Provide the (X, Y) coordinate of the cell's center where the given text is located.  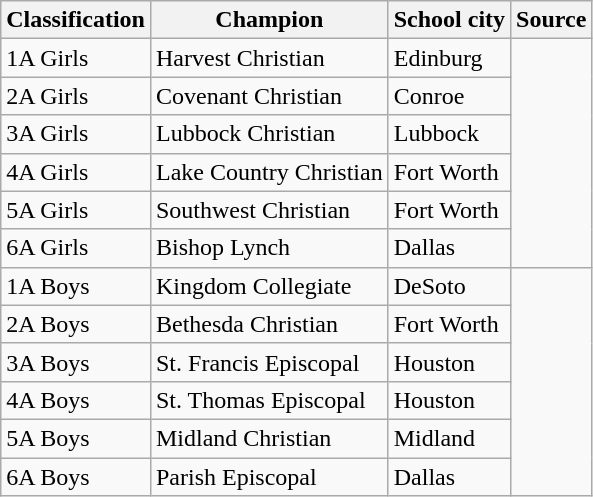
Bethesda Christian (269, 324)
Midland Christian (269, 438)
Lubbock (449, 134)
Southwest Christian (269, 210)
Bishop Lynch (269, 248)
School city (449, 20)
6A Boys (76, 477)
Source (552, 20)
Harvest Christian (269, 58)
6A Girls (76, 248)
1A Girls (76, 58)
3A Girls (76, 134)
Midland (449, 438)
4A Girls (76, 172)
3A Boys (76, 362)
Parish Episcopal (269, 477)
Lubbock Christian (269, 134)
St. Francis Episcopal (269, 362)
Edinburg (449, 58)
5A Boys (76, 438)
5A Girls (76, 210)
Kingdom Collegiate (269, 286)
1A Boys (76, 286)
St. Thomas Episcopal (269, 400)
Classification (76, 20)
Conroe (449, 96)
Champion (269, 20)
Covenant Christian (269, 96)
DeSoto (449, 286)
Lake Country Christian (269, 172)
2A Boys (76, 324)
4A Boys (76, 400)
2A Girls (76, 96)
